Find where the given text appears and provide that cell's center as (x, y) coordinate. 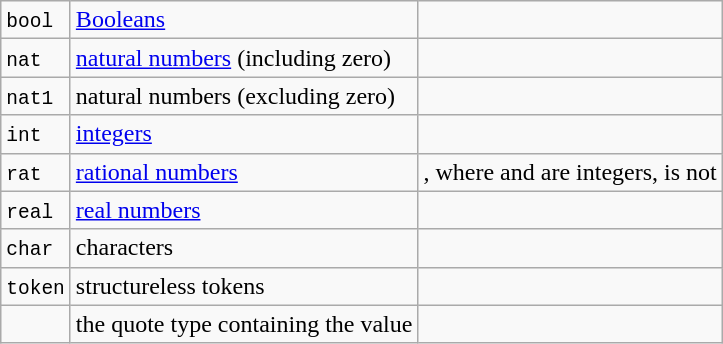
Booleans (244, 20)
real (36, 210)
bool (36, 20)
natural numbers (excluding zero) (244, 96)
char (36, 248)
int (36, 134)
natural numbers (including zero) (244, 58)
structureless tokens (244, 286)
rational numbers (244, 172)
real numbers (244, 210)
characters (244, 248)
nat (36, 58)
nat1 (36, 96)
integers (244, 134)
the quote type containing the value (244, 324)
token (36, 286)
, where and are integers, is not (570, 172)
rat (36, 172)
